From the cell containing the given text, extract its center point as (x, y) coordinate. 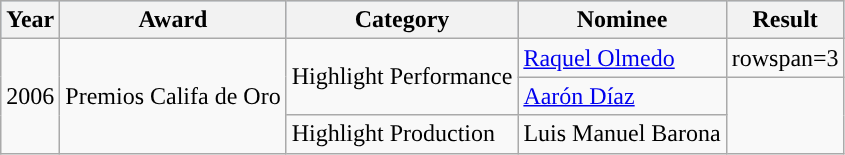
Nominee (622, 20)
Year (30, 20)
rowspan=3 (785, 58)
Premios Califa de Oro (173, 96)
Award (173, 20)
Result (785, 20)
2006 (30, 96)
Highlight Production (402, 134)
Highlight Performance (402, 77)
Luis Manuel Barona (622, 134)
Aarón Díaz (622, 96)
Raquel Olmedo (622, 58)
Category (402, 20)
